From the cell containing the given text, extract its center point as [x, y] coordinate. 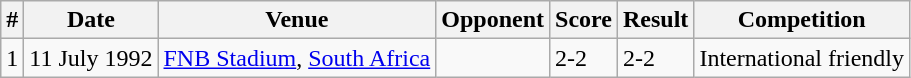
11 July 1992 [91, 58]
Result [655, 20]
Venue [297, 20]
FNB Stadium, South Africa [297, 58]
# [12, 20]
1 [12, 58]
International friendly [802, 58]
Competition [802, 20]
Opponent [493, 20]
Score [584, 20]
Date [91, 20]
